Output the [x, y] coordinate of the center of the cell containing the given text.  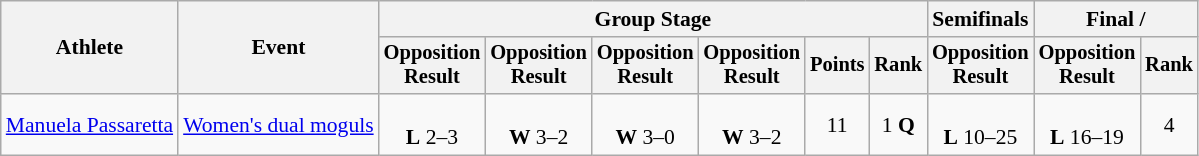
4 [1169, 124]
Final / [1116, 19]
L 2–3 [432, 124]
W 3–0 [646, 124]
Women's dual moguls [278, 124]
11 [837, 124]
Manuela Passaretta [90, 124]
Athlete [90, 48]
Points [837, 66]
Semifinals [980, 19]
L 16–19 [1088, 124]
1 Q [898, 124]
Event [278, 48]
L 10–25 [980, 124]
Group Stage [653, 19]
